Identify which cell holds the provided text, then report its (X, Y) central coordinate. 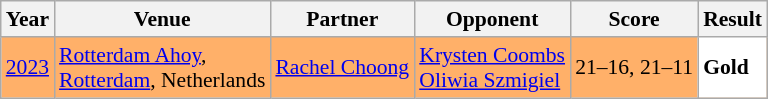
Krysten Coombs Oliwia Szmigiel (492, 68)
2023 (28, 68)
Result (732, 19)
Gold (732, 68)
21–16, 21–11 (634, 68)
Venue (162, 19)
Rachel Choong (342, 68)
Opponent (492, 19)
Partner (342, 19)
Year (28, 19)
Score (634, 19)
Rotterdam Ahoy,Rotterdam, Netherlands (162, 68)
